Output the [X, Y] coordinate of the center of the cell containing the given text.  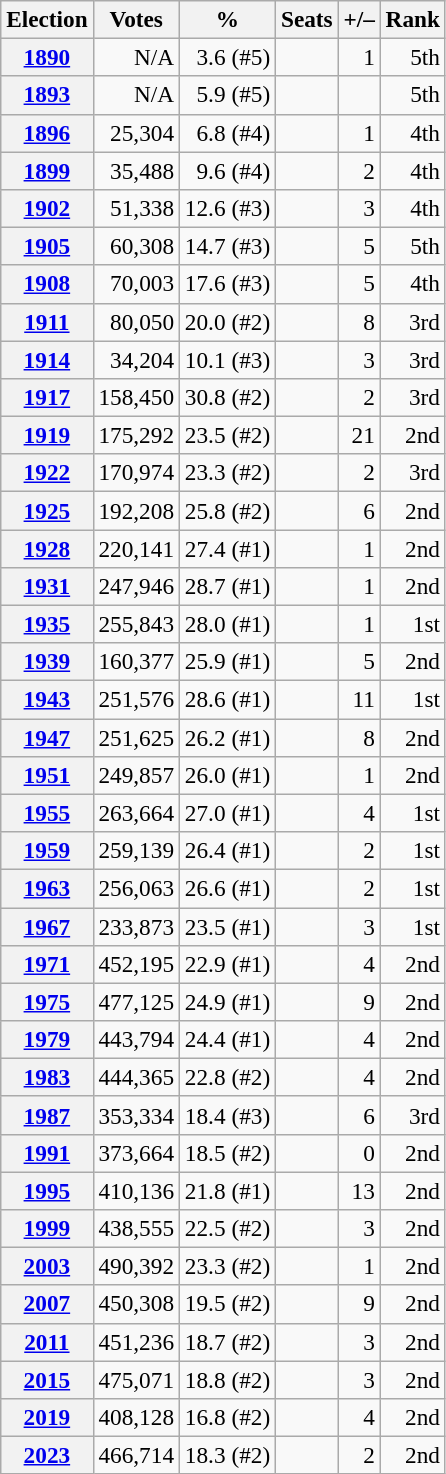
18.3 (#2) [227, 1455]
23.5 (#2) [227, 435]
353,334 [136, 1115]
30.8 (#2) [227, 397]
1931 [47, 586]
1999 [47, 1228]
247,946 [136, 586]
2011 [47, 1342]
9.6 (#4) [227, 170]
26.0 (#1) [227, 775]
452,195 [136, 964]
3.6 (#5) [227, 57]
1943 [47, 699]
1919 [47, 435]
1890 [47, 57]
80,050 [136, 322]
1983 [47, 1077]
263,664 [136, 813]
1922 [47, 473]
28.7 (#1) [227, 586]
20.0 (#2) [227, 322]
158,450 [136, 397]
28.0 (#1) [227, 624]
1928 [47, 548]
13 [359, 1190]
1911 [47, 322]
408,128 [136, 1417]
451,236 [136, 1342]
14.7 (#3) [227, 246]
1959 [47, 850]
1995 [47, 1190]
18.4 (#3) [227, 1115]
255,843 [136, 624]
1893 [47, 95]
% [227, 19]
373,664 [136, 1153]
18.8 (#2) [227, 1379]
18.7 (#2) [227, 1342]
160,377 [136, 662]
16.8 (#2) [227, 1417]
0 [359, 1153]
251,576 [136, 699]
34,204 [136, 359]
1914 [47, 359]
259,139 [136, 850]
10.1 (#3) [227, 359]
60,308 [136, 246]
1935 [47, 624]
475,071 [136, 1379]
26.4 (#1) [227, 850]
11 [359, 699]
2019 [47, 1417]
22.8 (#2) [227, 1077]
5.9 (#5) [227, 95]
25,304 [136, 133]
256,063 [136, 888]
22.9 (#1) [227, 964]
1963 [47, 888]
Votes [136, 19]
25.9 (#1) [227, 662]
1939 [47, 662]
1987 [47, 1115]
1899 [47, 170]
443,794 [136, 1039]
1908 [47, 284]
249,857 [136, 775]
1991 [47, 1153]
1925 [47, 510]
490,392 [136, 1266]
233,873 [136, 926]
477,125 [136, 1002]
21.8 (#1) [227, 1190]
24.4 (#1) [227, 1039]
192,208 [136, 510]
28.6 (#1) [227, 699]
2007 [47, 1304]
17.6 (#3) [227, 284]
22.5 (#2) [227, 1228]
21 [359, 435]
Rank [412, 19]
170,974 [136, 473]
27.0 (#1) [227, 813]
438,555 [136, 1228]
26.2 (#1) [227, 737]
466,714 [136, 1455]
6.8 (#4) [227, 133]
Election [47, 19]
2023 [47, 1455]
220,141 [136, 548]
2003 [47, 1266]
1955 [47, 813]
1896 [47, 133]
+/– [359, 19]
35,488 [136, 170]
1902 [47, 208]
251,625 [136, 737]
410,136 [136, 1190]
12.6 (#3) [227, 208]
25.8 (#2) [227, 510]
1979 [47, 1039]
26.6 (#1) [227, 888]
1967 [47, 926]
24.9 (#1) [227, 1002]
450,308 [136, 1304]
19.5 (#2) [227, 1304]
2015 [47, 1379]
1951 [47, 775]
1947 [47, 737]
1905 [47, 246]
23.5 (#1) [227, 926]
444,365 [136, 1077]
70,003 [136, 284]
1975 [47, 1002]
27.4 (#1) [227, 548]
51,338 [136, 208]
Seats [308, 19]
18.5 (#2) [227, 1153]
1917 [47, 397]
1971 [47, 964]
175,292 [136, 435]
